Capture the cell that displays the provided text and extract its [x, y] central coordinate. 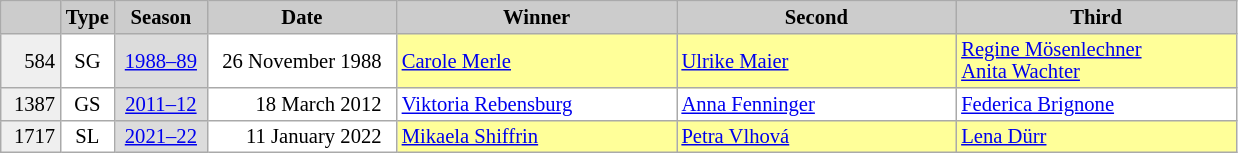
Second [816, 16]
1387 [30, 104]
584 [30, 60]
18 March 2012 [302, 104]
Regine Mösenlechner Anita Wachter [1096, 60]
Third [1096, 16]
2021–22 [161, 136]
Viktoria Rebensburg [537, 104]
SG [88, 60]
2011–12 [161, 104]
Ulrike Maier [816, 60]
SL [88, 136]
Mikaela Shiffrin [537, 136]
Winner [537, 16]
Date [302, 16]
Lena Dürr [1096, 136]
Season [161, 16]
Federica Brignone [1096, 104]
1988–89 [161, 60]
Anna Fenninger [816, 104]
Type [88, 16]
1717 [30, 136]
GS [88, 104]
Petra Vlhová [816, 136]
Carole Merle [537, 60]
26 November 1988 [302, 60]
11 January 2022 [302, 136]
